Identify which cell holds the provided text, then report its [x, y] central coordinate. 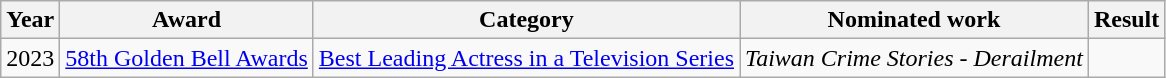
2023 [30, 58]
Best Leading Actress in a Television Series [526, 58]
58th Golden Bell Awards [187, 58]
Year [30, 20]
Category [526, 20]
Award [187, 20]
Taiwan Crime Stories - Derailment [914, 58]
Result [1126, 20]
Nominated work [914, 20]
